For the text-containing cell, return its midpoint in (x, y) coordinate format. 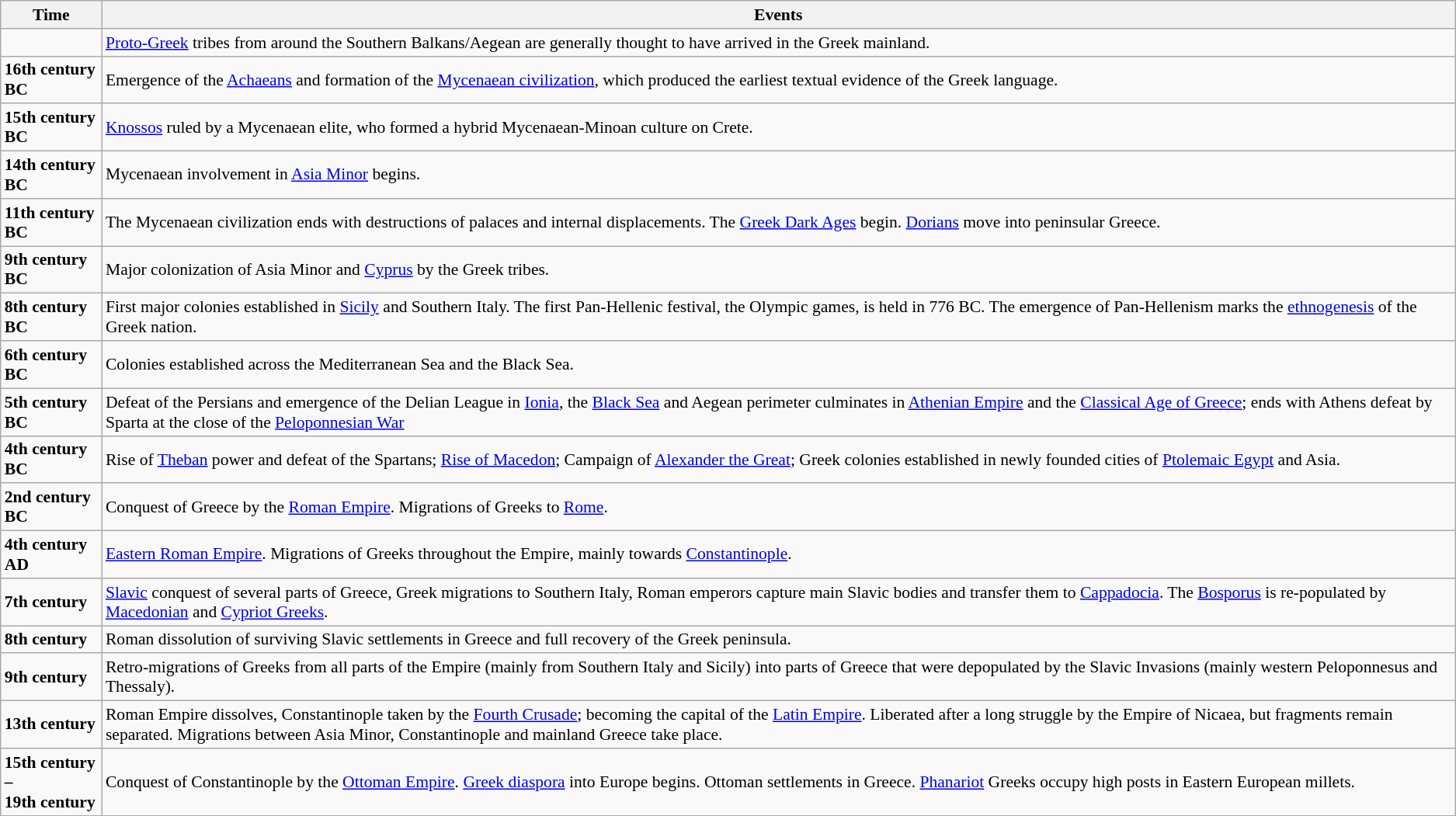
Events (778, 15)
Eastern Roman Empire. Migrations of Greeks throughout the Empire, mainly towards Constantinople. (778, 554)
4th century AD (51, 554)
Emergence of the Achaeans and formation of the Mycenaean civilization, which produced the earliest textual evidence of the Greek language. (778, 79)
Roman dissolution of surviving Slavic settlements in Greece and full recovery of the Greek peninsula. (778, 640)
Proto-Greek tribes from around the Southern Balkans/Aegean are generally thought to have arrived in the Greek mainland. (778, 43)
15th century –19th century (51, 783)
9th century BC (51, 270)
13th century (51, 725)
4th century BC (51, 460)
5th century BC (51, 411)
Major colonization of Asia Minor and Cyprus by the Greek tribes. (778, 270)
16th century BC (51, 79)
8th century (51, 640)
Mycenaean involvement in Asia Minor begins. (778, 175)
6th century BC (51, 365)
8th century BC (51, 317)
9th century (51, 677)
Conquest of Greece by the Roman Empire. Migrations of Greeks to Rome. (778, 508)
7th century (51, 602)
15th century BC (51, 127)
Time (51, 15)
14th century BC (51, 175)
Colonies established across the Mediterranean Sea and the Black Sea. (778, 365)
11th century BC (51, 222)
Knossos ruled by a Mycenaean elite, who formed a hybrid Mycenaean-Minoan culture on Crete. (778, 127)
2nd century BC (51, 508)
